Extract the (x, y) coordinate from the center of the cell holding the provided text.  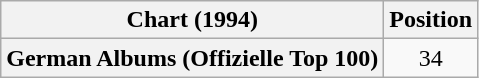
Chart (1994) (192, 20)
34 (431, 58)
Position (431, 20)
German Albums (Offizielle Top 100) (192, 58)
